Determine the [x, y] coordinate at the center of the cell enclosing the given text.  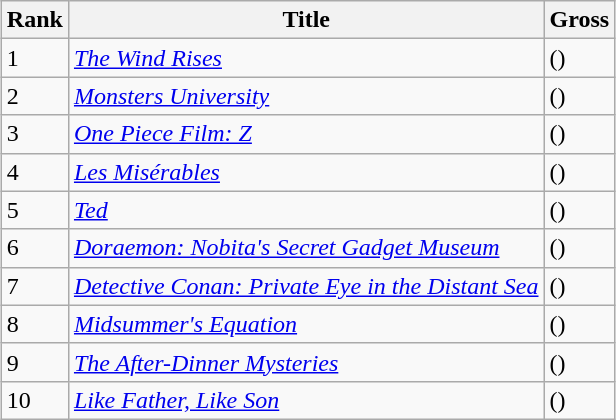
Doraemon: Nobita's Secret Gadget Museum [306, 248]
3 [34, 134]
Midsummer's Equation [306, 324]
9 [34, 362]
The After-Dinner Mysteries [306, 362]
Ted [306, 210]
10 [34, 400]
7 [34, 286]
Les Misérables [306, 172]
Monsters University [306, 96]
Gross [580, 20]
8 [34, 324]
Like Father, Like Son [306, 400]
4 [34, 172]
5 [34, 210]
1 [34, 58]
2 [34, 96]
One Piece Film: Z [306, 134]
6 [34, 248]
Title [306, 20]
Rank [34, 20]
The Wind Rises [306, 58]
Detective Conan: Private Eye in the Distant Sea [306, 286]
